Identify which cell holds the provided text, then report its (X, Y) central coordinate. 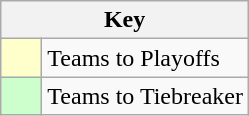
Key (125, 20)
Teams to Tiebreaker (146, 96)
Teams to Playoffs (146, 58)
